Locate the cell with the specified text and output its (x, y) center coordinate. 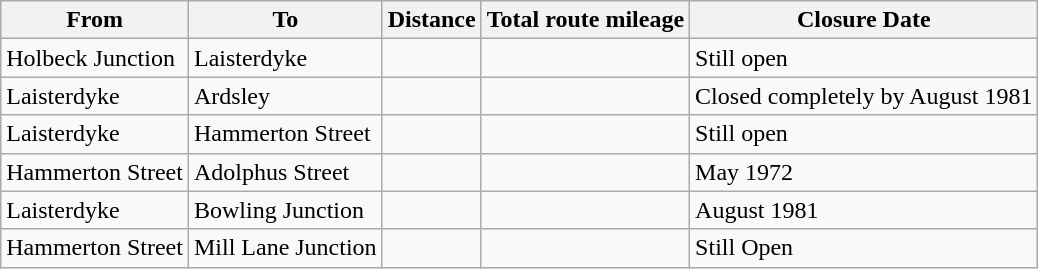
May 1972 (864, 172)
Total route mileage (585, 20)
Still Open (864, 248)
Closure Date (864, 20)
Distance (432, 20)
From (95, 20)
Holbeck Junction (95, 58)
Ardsley (285, 96)
To (285, 20)
Adolphus Street (285, 172)
Closed completely by August 1981 (864, 96)
Bowling Junction (285, 210)
Mill Lane Junction (285, 248)
August 1981 (864, 210)
